Find where the given text appears and provide that cell's center as (X, Y) coordinate. 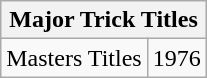
Major Trick Titles (104, 20)
1976 (176, 58)
Masters Titles (74, 58)
